Return (X, Y) of the center of cell containing provided text 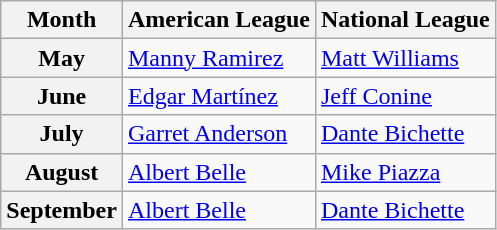
August (62, 172)
July (62, 134)
Matt Williams (405, 58)
May (62, 58)
June (62, 96)
Edgar Martínez (218, 96)
Garret Anderson (218, 134)
Month (62, 20)
September (62, 210)
National League (405, 20)
American League (218, 20)
Mike Piazza (405, 172)
Manny Ramirez (218, 58)
Jeff Conine (405, 96)
